Return the (x, y) coordinate for the center point of the cell that contains the specified text.  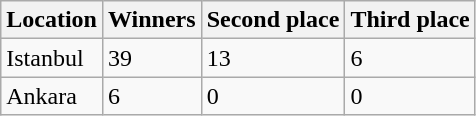
Location (52, 20)
Istanbul (52, 58)
39 (152, 58)
Winners (152, 20)
Ankara (52, 96)
Second place (273, 20)
Third place (410, 20)
13 (273, 58)
